Detect which cell encompasses the target text, then output its (x, y) center coordinate. 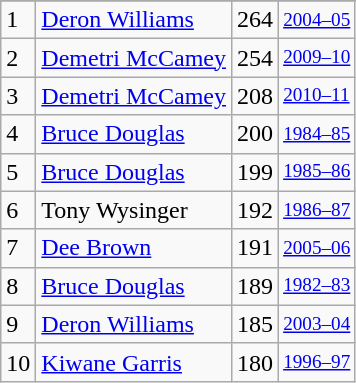
4 (18, 134)
Kiwane Garris (134, 362)
8 (18, 286)
191 (254, 248)
Dee Brown (134, 248)
9 (18, 324)
185 (254, 324)
1996–97 (317, 362)
1982–83 (317, 286)
7 (18, 248)
192 (254, 210)
5 (18, 172)
189 (254, 286)
2005–06 (317, 248)
2003–04 (317, 324)
199 (254, 172)
1985–86 (317, 172)
Tony Wysinger (134, 210)
10 (18, 362)
2004–05 (317, 20)
6 (18, 210)
254 (254, 58)
208 (254, 96)
2009–10 (317, 58)
264 (254, 20)
200 (254, 134)
1 (18, 20)
180 (254, 362)
1986–87 (317, 210)
2 (18, 58)
3 (18, 96)
2010–11 (317, 96)
1984–85 (317, 134)
